Extract the [X, Y] coordinate from the center of the cell holding the provided text.  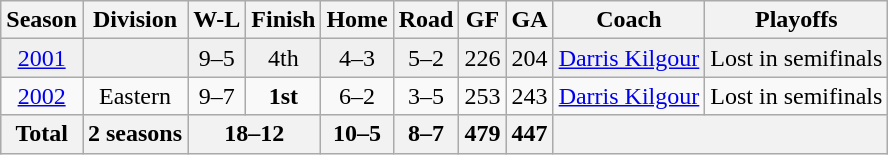
2002 [42, 96]
GF [482, 20]
Playoffs [796, 20]
6–2 [357, 96]
447 [530, 134]
Eastern [134, 96]
2001 [42, 58]
5–2 [426, 58]
Division [134, 20]
4–3 [357, 58]
4th [284, 58]
479 [482, 134]
GA [530, 20]
Finish [284, 20]
9–5 [217, 58]
1st [284, 96]
Coach [629, 20]
18–12 [254, 134]
10–5 [357, 134]
8–7 [426, 134]
9–7 [217, 96]
3–5 [426, 96]
Total [42, 134]
253 [482, 96]
W-L [217, 20]
Season [42, 20]
226 [482, 58]
2 seasons [134, 134]
Road [426, 20]
Home [357, 20]
204 [530, 58]
243 [530, 96]
